Determine the [X, Y] coordinate at the center of the cell enclosing the given text.  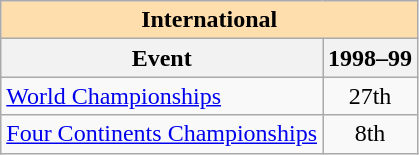
Four Continents Championships [162, 134]
International [210, 20]
27th [370, 96]
Event [162, 58]
1998–99 [370, 58]
8th [370, 134]
World Championships [162, 96]
